Identify which cell holds the provided text, then report its [X, Y] central coordinate. 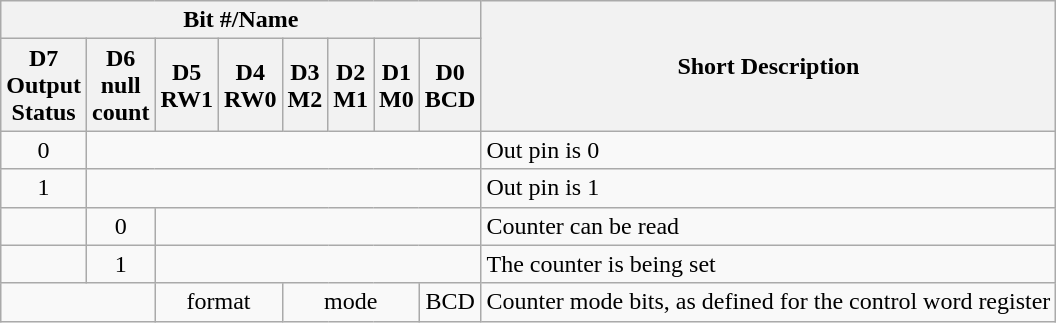
D6nullcount [121, 85]
The counter is being set [768, 264]
D1M0 [397, 85]
mode [350, 302]
Short Description [768, 66]
D5RW1 [187, 85]
D2M1 [351, 85]
D0BCD [450, 85]
BCD [450, 302]
D4RW0 [250, 85]
D7OutputStatus [44, 85]
Out pin is 1 [768, 188]
Counter mode bits, as defined for the control word register [768, 302]
Out pin is 0 [768, 150]
Counter can be read [768, 226]
Bit #/Name [241, 20]
format [218, 302]
D3M2 [305, 85]
